Search for the cell housing the specified text and yield its (X, Y) center coordinate. 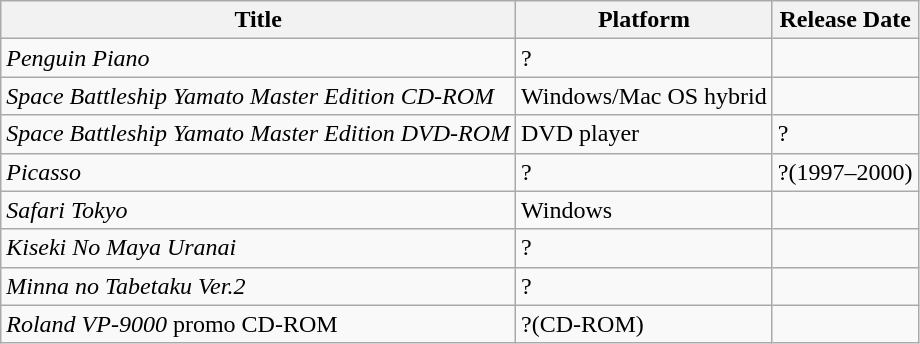
Kiseki No Maya Uranai (258, 248)
Release Date (845, 20)
DVD player (644, 134)
Title (258, 20)
?(CD-ROM) (644, 324)
?(1997–2000) (845, 172)
Safari Tokyo (258, 210)
Penguin Piano (258, 58)
Space Battleship Yamato Master Edition DVD-ROM (258, 134)
Minna no Tabetaku Ver.2 (258, 286)
Space Battleship Yamato Master Edition CD-ROM (258, 96)
Platform (644, 20)
Picasso (258, 172)
Roland VP-9000 promo CD-ROM (258, 324)
Windows (644, 210)
Windows/Mac OS hybrid (644, 96)
